Locate the cell with the specified text and output its [x, y] center coordinate. 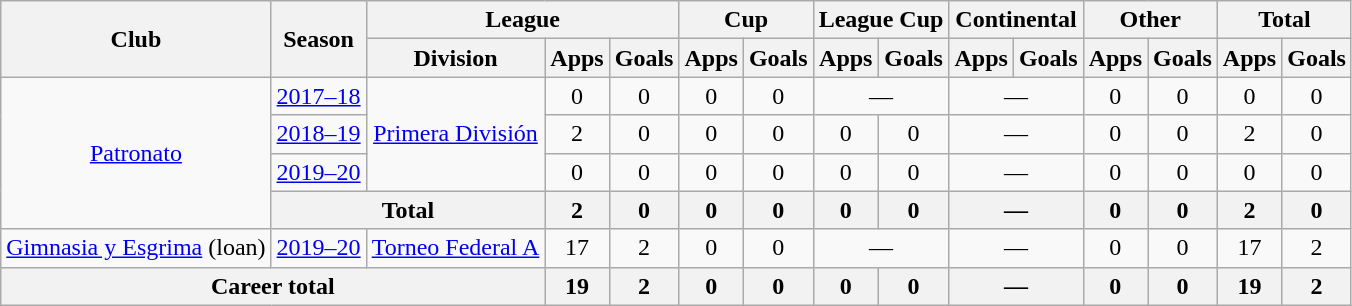
League [522, 20]
Club [136, 39]
Primera División [456, 134]
Cup [746, 20]
League Cup [881, 20]
2017–18 [318, 96]
2018–19 [318, 134]
Division [456, 58]
Continental [1016, 20]
Other [1150, 20]
Career total [273, 286]
Patronato [136, 153]
Season [318, 39]
Gimnasia y Esgrima (loan) [136, 248]
Torneo Federal A [456, 248]
